Determine the [X, Y] coordinate at the center of the cell enclosing the given text.  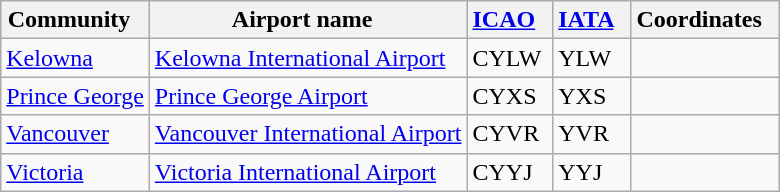
Kelowna International Airport [308, 58]
Vancouver [76, 134]
CYLW [510, 58]
YYJ [592, 172]
Prince George Airport [308, 96]
Prince George [76, 96]
YVR [592, 134]
YXS [592, 96]
Community [76, 20]
Kelowna [76, 58]
Victoria [76, 172]
ICAO [510, 20]
CYYJ [510, 172]
Airport name [308, 20]
CYXS [510, 96]
YLW [592, 58]
Vancouver International Airport [308, 134]
Coordinates [705, 20]
CYVR [510, 134]
Victoria International Airport [308, 172]
IATA [592, 20]
